Return (X, Y) of the center of cell containing provided text 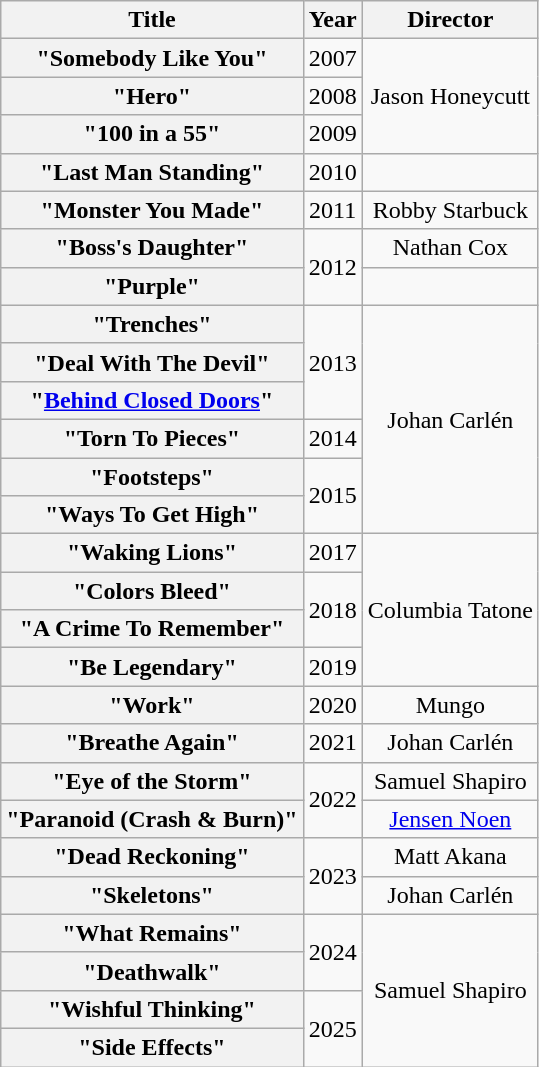
"Ways To Get High" (152, 515)
"Boss's Daughter" (152, 248)
"Wishful Thinking" (152, 1009)
"Purple" (152, 286)
2010 (332, 172)
"Colors Bleed" (152, 591)
"Deal With The Devil" (152, 362)
"Be Legendary" (152, 667)
2020 (332, 705)
2007 (332, 58)
"Waking Lions" (152, 553)
"Hero" (152, 96)
"Skeletons" (152, 895)
2023 (332, 876)
Director (450, 20)
"Dead Reckoning" (152, 857)
2025 (332, 1028)
"Eye of the Storm" (152, 781)
2011 (332, 210)
"Side Effects" (152, 1047)
2024 (332, 952)
"Work" (152, 705)
Nathan Cox (450, 248)
Mungo (450, 705)
"100 in a 55" (152, 134)
2018 (332, 610)
"Monster You Made" (152, 210)
2009 (332, 134)
2008 (332, 96)
Columbia Tatone (450, 610)
"Breathe Again" (152, 743)
2015 (332, 496)
Jensen Noen (450, 819)
2014 (332, 438)
2012 (332, 267)
Jason Honeycutt (450, 96)
"Deathwalk" (152, 971)
2019 (332, 667)
"Torn To Pieces" (152, 438)
Year (332, 20)
"Behind Closed Doors" (152, 400)
2017 (332, 553)
Robby Starbuck (450, 210)
"Trenches" (152, 324)
2021 (332, 743)
2013 (332, 362)
2022 (332, 800)
"Paranoid (Crash & Burn)" (152, 819)
"A Crime To Remember" (152, 629)
"Somebody Like You" (152, 58)
"Last Man Standing" (152, 172)
Matt Akana (450, 857)
Title (152, 20)
"Footsteps" (152, 477)
"What Remains" (152, 933)
